Capture the cell that displays the provided text and extract its (X, Y) central coordinate. 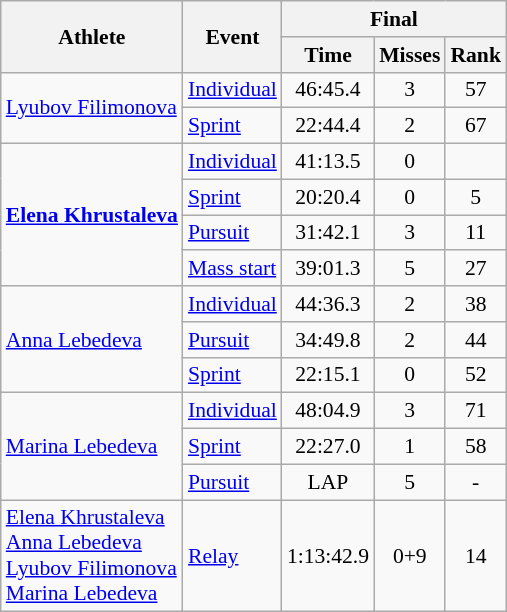
22:27.0 (328, 447)
Elena KhrustalevaAnna LebedevaLyubov FilimonovaMarina Lebedeva (92, 556)
Athlete (92, 36)
Lyubov Filimonova (92, 108)
1 (410, 447)
0+9 (410, 556)
Time (328, 55)
14 (476, 556)
39:01.3 (328, 269)
52 (476, 375)
57 (476, 90)
31:42.1 (328, 233)
27 (476, 269)
22:44.4 (328, 126)
44 (476, 340)
- (476, 482)
20:20.4 (328, 197)
44:36.3 (328, 304)
58 (476, 447)
71 (476, 411)
Anna Lebedeva (92, 340)
22:15.1 (328, 375)
Event (232, 36)
38 (476, 304)
Misses (410, 55)
Rank (476, 55)
Mass start (232, 269)
46:45.4 (328, 90)
41:13.5 (328, 162)
Relay (232, 556)
48:04.9 (328, 411)
LAP (328, 482)
Elena Khrustaleva (92, 215)
67 (476, 126)
Final (394, 19)
Marina Lebedeva (92, 446)
11 (476, 233)
1:13:42.9 (328, 556)
34:49.8 (328, 340)
